Search for the cell housing the specified text and yield its (X, Y) center coordinate. 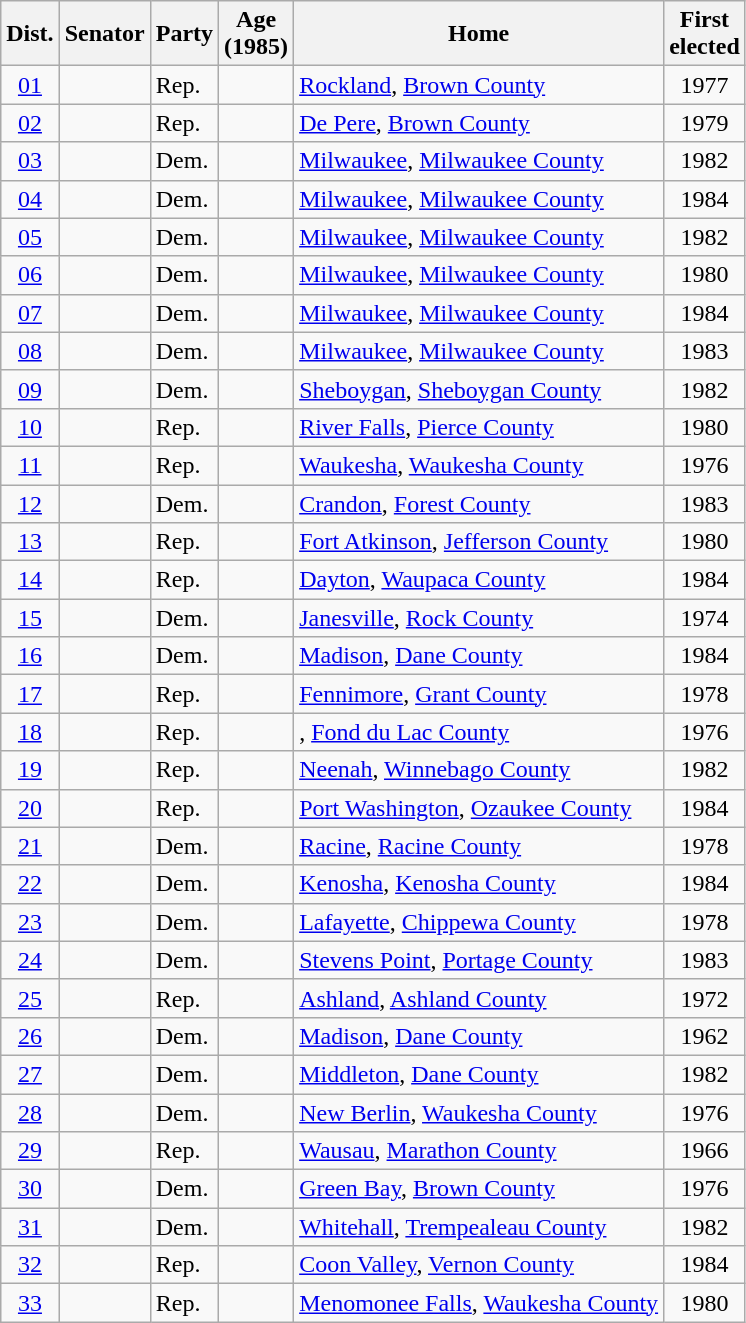
27 (30, 1074)
Neenah, Winnebago County (479, 770)
06 (30, 275)
1966 (705, 1151)
25 (30, 998)
04 (30, 199)
19 (30, 770)
Firstelected (705, 34)
32 (30, 1265)
Fennimore, Grant County (479, 694)
Stevens Point, Portage County (479, 960)
11 (30, 465)
Janesville, Rock County (479, 618)
New Berlin, Waukesha County (479, 1113)
03 (30, 161)
Lafayette, Chippewa County (479, 922)
Fort Atkinson, Jefferson County (479, 542)
05 (30, 237)
Ashland, Ashland County (479, 998)
Racine, Racine County (479, 846)
33 (30, 1303)
01 (30, 85)
17 (30, 694)
1962 (705, 1036)
16 (30, 656)
23 (30, 922)
1979 (705, 123)
Dist. (30, 34)
Home (479, 34)
07 (30, 313)
13 (30, 542)
Green Bay, Brown County (479, 1189)
12 (30, 503)
Whitehall, Trempealeau County (479, 1227)
Party (184, 34)
1977 (705, 85)
28 (30, 1113)
Sheboygan, Sheboygan County (479, 389)
08 (30, 351)
Middleton, Dane County (479, 1074)
21 (30, 846)
Wausau, Marathon County (479, 1151)
20 (30, 808)
1974 (705, 618)
Age(1985) (256, 34)
Senator (104, 34)
26 (30, 1036)
Rockland, Brown County (479, 85)
24 (30, 960)
29 (30, 1151)
02 (30, 123)
18 (30, 732)
10 (30, 427)
Waukesha, Waukesha County (479, 465)
1972 (705, 998)
15 (30, 618)
09 (30, 389)
31 (30, 1227)
Menomonee Falls, Waukesha County (479, 1303)
22 (30, 884)
Coon Valley, Vernon County (479, 1265)
Port Washington, Ozaukee County (479, 808)
Crandon, Forest County (479, 503)
River Falls, Pierce County (479, 427)
, Fond du Lac County (479, 732)
14 (30, 580)
De Pere, Brown County (479, 123)
Kenosha, Kenosha County (479, 884)
Dayton, Waupaca County (479, 580)
30 (30, 1189)
